Extract the (x, y) coordinate from the center of the cell holding the provided text.  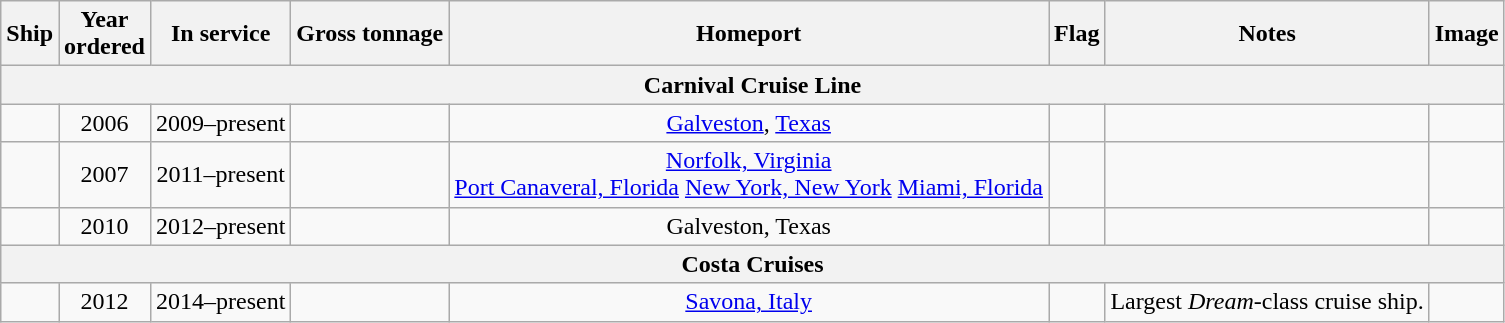
Carnival Cruise Line (753, 85)
Homeport (749, 34)
Costa Cruises (753, 264)
Gross tonnage (370, 34)
Savona, Italy (749, 302)
Norfolk, VirginiaPort Canaveral, Florida New York, New York Miami, Florida (749, 174)
2007 (105, 174)
2006 (105, 123)
Flag (1077, 34)
Yearordered (105, 34)
2012–present (220, 226)
2010 (105, 226)
2011–present (220, 174)
Notes (1267, 34)
2012 (105, 302)
2014–present (220, 302)
2009–present (220, 123)
Largest Dream-class cruise ship. (1267, 302)
Image (1466, 34)
In service (220, 34)
Ship (30, 34)
